Return (X, Y) of the center of cell containing provided text 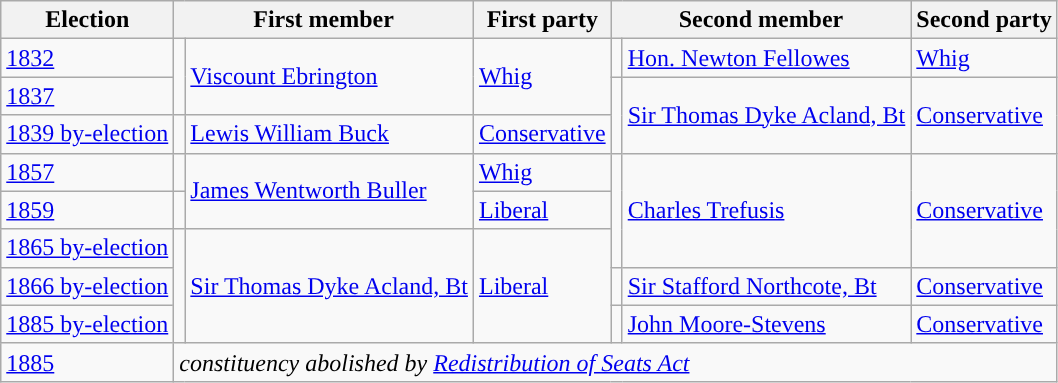
Hon. Newton Fellowes (766, 58)
Sir Stafford Northcote, Bt (766, 286)
1885 by-election (88, 324)
Charles Trefusis (766, 210)
1885 (88, 362)
First member (324, 20)
1839 by-election (88, 134)
1865 by-election (88, 248)
James Wentworth Buller (330, 191)
1859 (88, 210)
1832 (88, 58)
Second party (984, 20)
1857 (88, 172)
Election (88, 20)
constituency abolished by Redistribution of Seats Act (616, 362)
John Moore-Stevens (766, 324)
Second member (761, 20)
First party (542, 20)
Viscount Ebrington (330, 77)
1866 by-election (88, 286)
Lewis William Buck (330, 134)
1837 (88, 96)
